Output the [X, Y] coordinate of the center of the cell containing the given text.  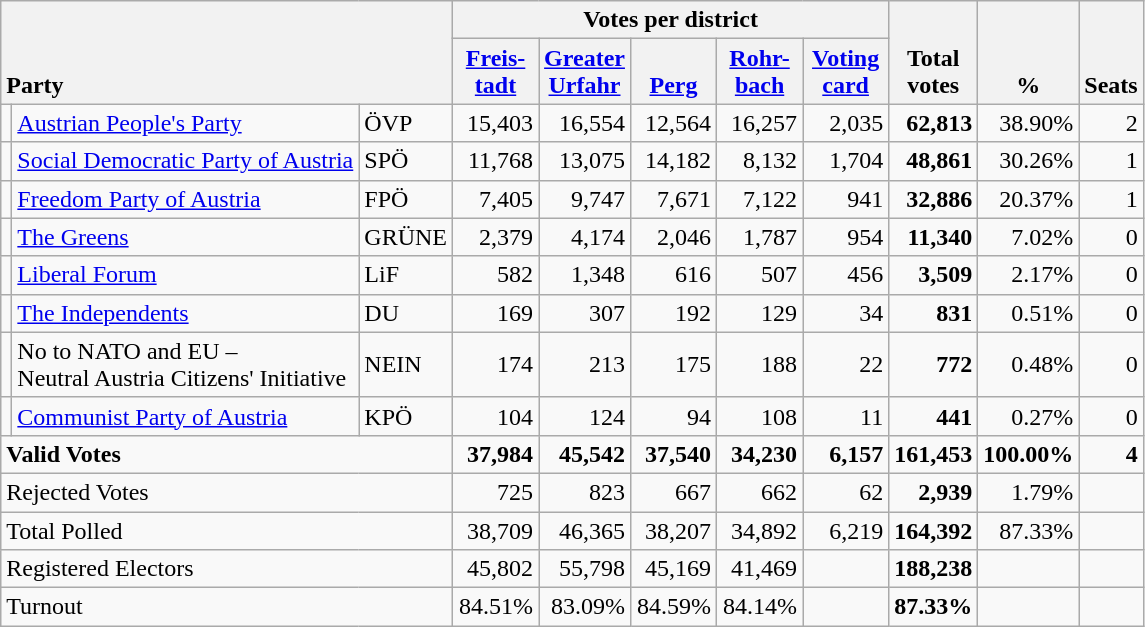
Votes per district [671, 20]
ÖVP [406, 123]
4,174 [585, 237]
Party [227, 52]
667 [673, 492]
7,671 [673, 199]
Total Polled [227, 531]
108 [760, 416]
14,182 [673, 161]
Social Democratic Party of Austria [186, 161]
38,207 [673, 531]
188 [760, 364]
84.14% [760, 607]
37,984 [496, 454]
Turnout [227, 607]
192 [673, 313]
2,046 [673, 237]
1.79% [1028, 492]
LiF [406, 275]
954 [846, 237]
582 [496, 275]
3,509 [934, 275]
38,709 [496, 531]
84.59% [673, 607]
34,230 [760, 454]
161,453 [934, 454]
0.51% [1028, 313]
45,542 [585, 454]
NEIN [406, 364]
Rejected Votes [227, 492]
6,157 [846, 454]
0.48% [1028, 364]
104 [496, 416]
20.37% [1028, 199]
SPÖ [406, 161]
Seats [1111, 52]
4 [1111, 454]
46,365 [585, 531]
213 [585, 364]
725 [496, 492]
Rohr-bach [760, 72]
34 [846, 313]
307 [585, 313]
38.90% [1028, 123]
45,169 [673, 569]
129 [760, 313]
84.51% [496, 607]
456 [846, 275]
No to NATO and EU –Neutral Austria Citizens' Initiative [186, 364]
169 [496, 313]
188,238 [934, 569]
62,813 [934, 123]
941 [846, 199]
62 [846, 492]
9,747 [585, 199]
34,892 [760, 531]
Liberal Forum [186, 275]
Valid Votes [227, 454]
37,540 [673, 454]
1,348 [585, 275]
772 [934, 364]
8,132 [760, 161]
662 [760, 492]
616 [673, 275]
16,554 [585, 123]
2,379 [496, 237]
GreaterUrfahr [585, 72]
The Greens [186, 237]
823 [585, 492]
Totalvotes [934, 52]
6,219 [846, 531]
7,122 [760, 199]
83.09% [585, 607]
175 [673, 364]
2 [1111, 123]
11,340 [934, 237]
Freis-tadt [496, 72]
The Independents [186, 313]
507 [760, 275]
11,768 [496, 161]
2.17% [1028, 275]
48,861 [934, 161]
KPÖ [406, 416]
Perg [673, 72]
Austrian People's Party [186, 123]
Communist Party of Austria [186, 416]
DU [406, 313]
% [1028, 52]
13,075 [585, 161]
GRÜNE [406, 237]
1,787 [760, 237]
Votingcard [846, 72]
124 [585, 416]
441 [934, 416]
15,403 [496, 123]
2,035 [846, 123]
16,257 [760, 123]
94 [673, 416]
7,405 [496, 199]
41,469 [760, 569]
Registered Electors [227, 569]
831 [934, 313]
164,392 [934, 531]
30.26% [1028, 161]
7.02% [1028, 237]
FPÖ [406, 199]
0.27% [1028, 416]
55,798 [585, 569]
1,704 [846, 161]
2,939 [934, 492]
22 [846, 364]
12,564 [673, 123]
100.00% [1028, 454]
32,886 [934, 199]
45,802 [496, 569]
174 [496, 364]
Freedom Party of Austria [186, 199]
11 [846, 416]
